From the cell containing the given text, extract its center point as [x, y] coordinate. 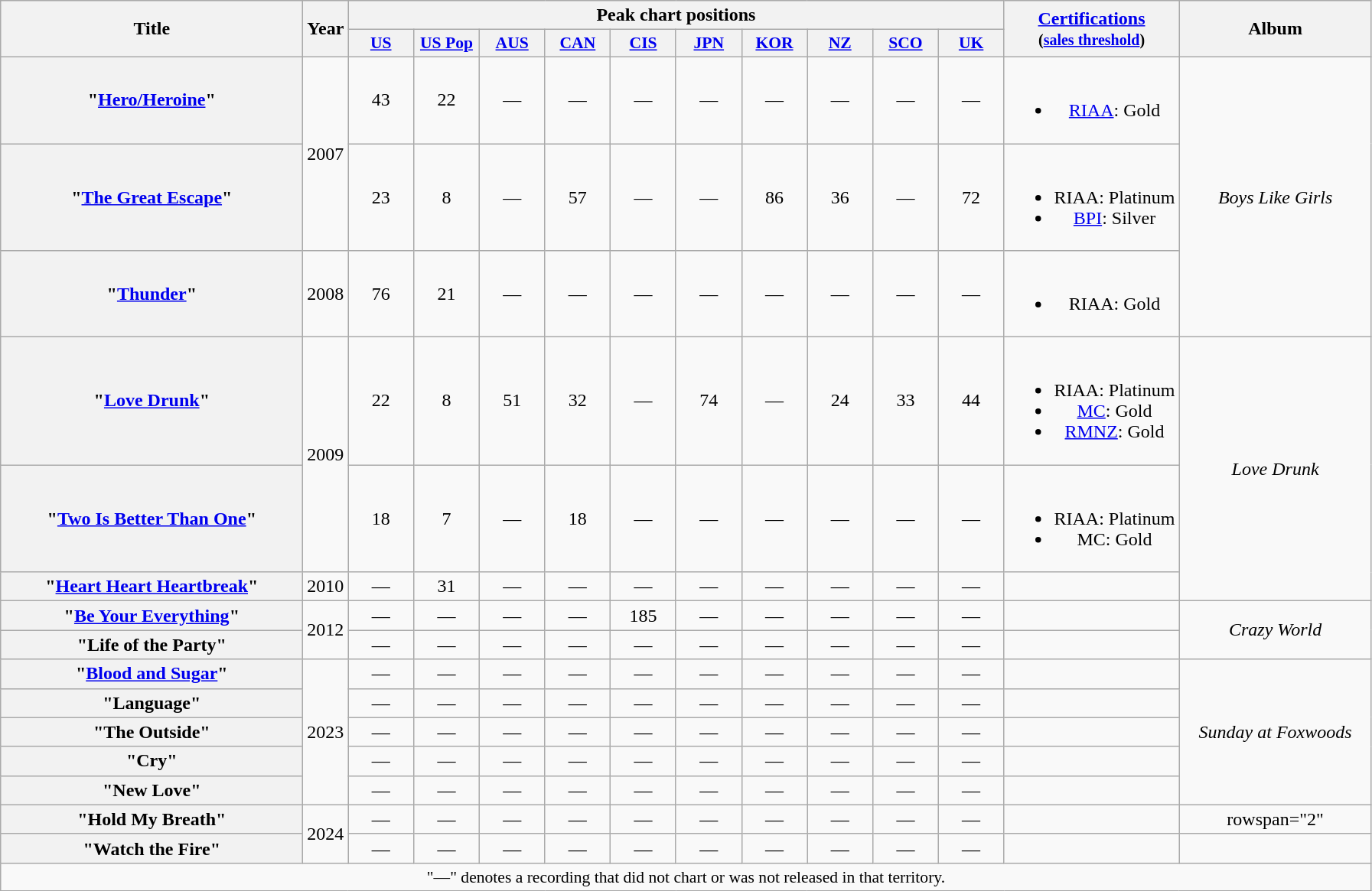
US Pop [447, 44]
2007 [326, 153]
"Life of the Party" [152, 645]
51 [512, 401]
"Love Drunk" [152, 401]
US [381, 44]
CIS [644, 44]
31 [447, 587]
Love Drunk [1275, 470]
21 [447, 294]
NZ [840, 44]
43 [381, 99]
Sunday at Foxwoods [1275, 732]
Album [1275, 29]
74 [709, 401]
2010 [326, 587]
"Thunder" [152, 294]
2008 [326, 294]
76 [381, 294]
"—" denotes a recording that did not chart or was not released in that territory. [686, 876]
KOR [774, 44]
UK [971, 44]
185 [644, 616]
32 [578, 401]
"Be Your Everything" [152, 616]
2024 [326, 834]
RIAA: PlatinumMC: Gold [1091, 519]
RIAA: PlatinumBPI: Silver [1091, 197]
24 [840, 401]
"Two Is Better Than One" [152, 519]
"Hero/Heroine" [152, 99]
7 [447, 519]
"The Outside" [152, 732]
AUS [512, 44]
CAN [578, 44]
"Language" [152, 703]
Year [326, 29]
JPN [709, 44]
2023 [326, 732]
"New Love" [152, 790]
Title [152, 29]
"The Great Escape" [152, 197]
Certifications(sales threshold) [1091, 29]
33 [906, 401]
Peak chart positions [676, 15]
Boys Like Girls [1275, 197]
SCO [906, 44]
57 [578, 197]
72 [971, 197]
23 [381, 197]
"Hold My Breath" [152, 819]
86 [774, 197]
44 [971, 401]
Crazy World [1275, 630]
2012 [326, 630]
"Blood and Sugar" [152, 674]
"Cry" [152, 761]
rowspan="2" [1275, 819]
RIAA: PlatinumMC: GoldRMNZ: Gold [1091, 401]
"Heart Heart Heartbreak" [152, 587]
"Watch the Fire" [152, 848]
36 [840, 197]
2009 [326, 454]
